Output the (X, Y) coordinate of the center of the cell containing the given text.  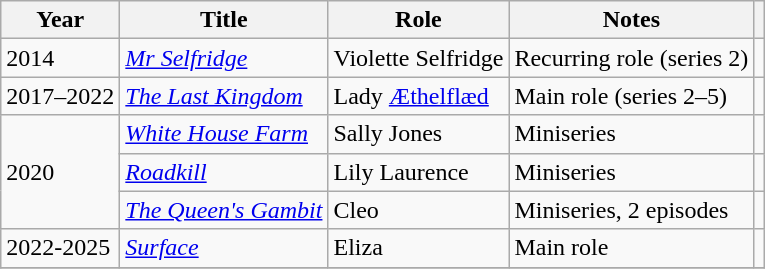
Year (60, 20)
Sally Jones (418, 134)
Recurring role (series 2) (632, 58)
2020 (60, 172)
Roadkill (224, 172)
Violette Selfridge (418, 58)
2014 (60, 58)
Notes (632, 20)
Title (224, 20)
Role (418, 20)
Surface (224, 248)
The Queen's Gambit (224, 210)
Miniseries, 2 episodes (632, 210)
Lady Æthelflæd (418, 96)
2017–2022 (60, 96)
Eliza (418, 248)
Cleo (418, 210)
Lily Laurence (418, 172)
Main role (632, 248)
Mr Selfridge (224, 58)
The Last Kingdom (224, 96)
White House Farm (224, 134)
2022-2025 (60, 248)
Main role (series 2–5) (632, 96)
